Return [X, Y] of the center of cell containing provided text 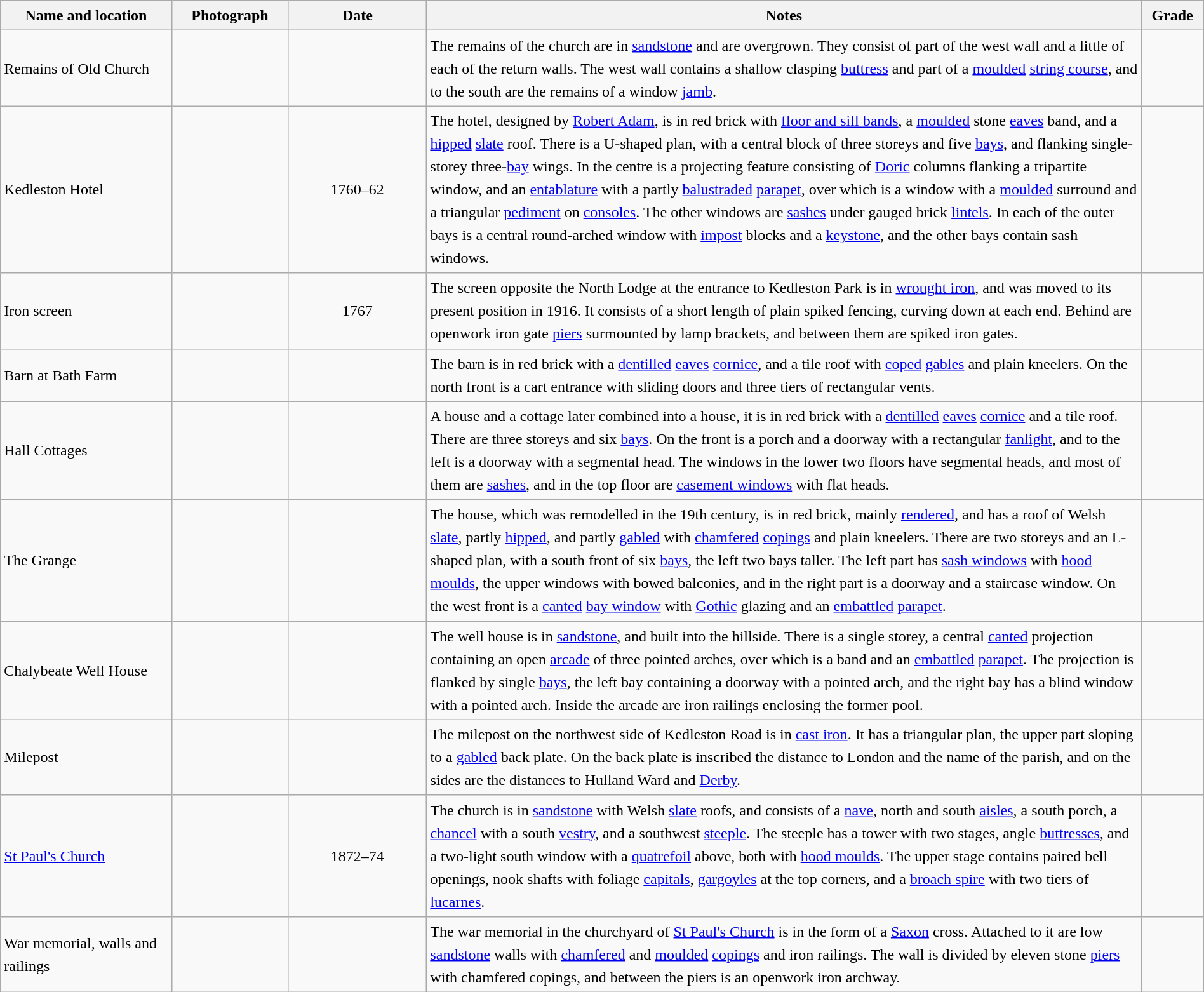
St Paul's Church [86, 856]
Kedleston Hotel [86, 189]
Date [358, 15]
War memorial, walls and railings [86, 954]
Notes [784, 15]
Chalybeate Well House [86, 671]
The Grange [86, 560]
Remains of Old Church [86, 69]
1760–62 [358, 189]
Hall Cottages [86, 451]
Photograph [230, 15]
Iron screen [86, 311]
Grade [1172, 15]
1767 [358, 311]
Milepost [86, 757]
Barn at Bath Farm [86, 375]
Name and location [86, 15]
1872–74 [358, 856]
